Pinpoint the cell where the given text exists, returning its (x, y) midpoint coordinate. 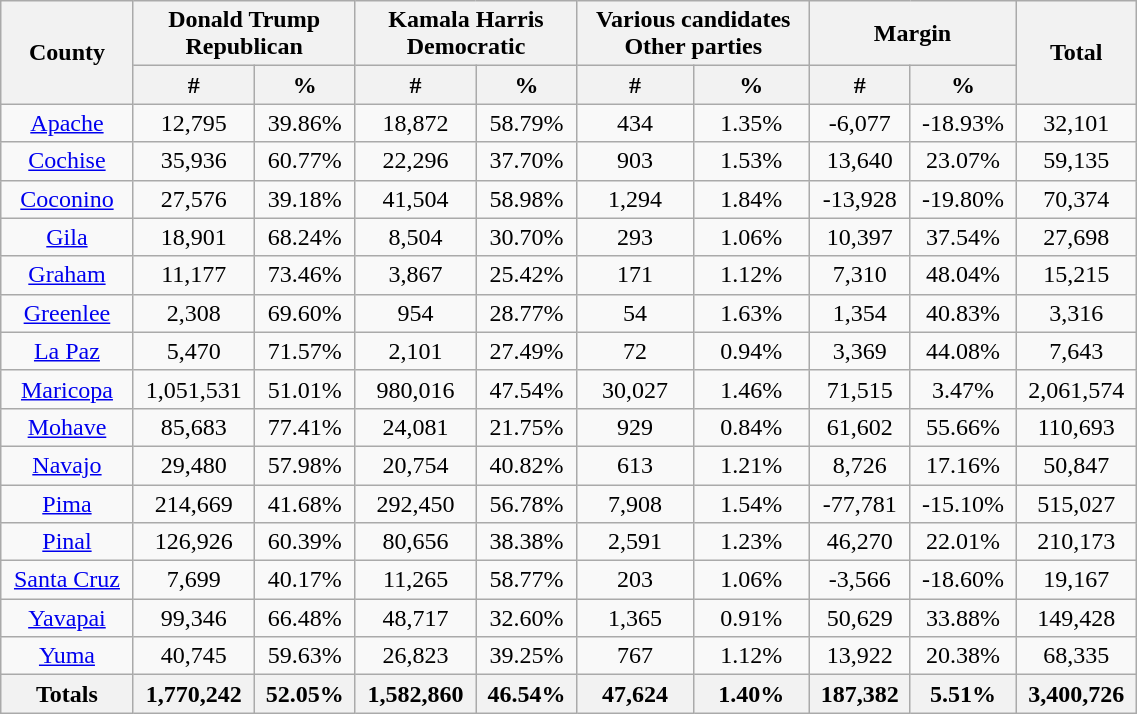
37.54% (962, 237)
Kamala HarrisDemocratic (466, 34)
613 (635, 465)
73.46% (304, 275)
28.77% (526, 313)
126,926 (194, 542)
Yavapai (67, 618)
22.01% (962, 542)
32.60% (526, 618)
0.91% (751, 618)
767 (635, 656)
1.35% (751, 123)
County (67, 52)
19,167 (1076, 580)
47,624 (635, 694)
71.57% (304, 351)
3.47% (962, 389)
48.04% (962, 275)
110,693 (1076, 427)
149,428 (1076, 618)
33.88% (962, 618)
58.98% (526, 199)
20,754 (416, 465)
Greenlee (67, 313)
8,504 (416, 237)
41,504 (416, 199)
11,177 (194, 275)
22,296 (416, 161)
187,382 (860, 694)
71,515 (860, 389)
48,717 (416, 618)
1,294 (635, 199)
70,374 (1076, 199)
3,369 (860, 351)
1.54% (751, 503)
1,582,860 (416, 694)
51.01% (304, 389)
30.70% (526, 237)
903 (635, 161)
3,867 (416, 275)
41.68% (304, 503)
292,450 (416, 503)
2,591 (635, 542)
69.60% (304, 313)
1.46% (751, 389)
1.23% (751, 542)
929 (635, 427)
-18.93% (962, 123)
27,576 (194, 199)
80,656 (416, 542)
515,027 (1076, 503)
2,101 (416, 351)
13,640 (860, 161)
23.07% (962, 161)
293 (635, 237)
40,745 (194, 656)
1,770,242 (194, 694)
203 (635, 580)
26,823 (416, 656)
50,847 (1076, 465)
68.24% (304, 237)
50,629 (860, 618)
44.08% (962, 351)
39.86% (304, 123)
Mohave (67, 427)
980,016 (416, 389)
3,400,726 (1076, 694)
29,480 (194, 465)
0.94% (751, 351)
57.98% (304, 465)
171 (635, 275)
30,027 (635, 389)
10,397 (860, 237)
61,602 (860, 427)
5,470 (194, 351)
47.54% (526, 389)
15,215 (1076, 275)
-13,928 (860, 199)
56.78% (526, 503)
-3,566 (860, 580)
Pinal (67, 542)
24,081 (416, 427)
Navajo (67, 465)
Margin (912, 34)
Graham (67, 275)
59,135 (1076, 161)
39.18% (304, 199)
35,936 (194, 161)
8,726 (860, 465)
58.77% (526, 580)
40.83% (962, 313)
72 (635, 351)
39.25% (526, 656)
40.82% (526, 465)
Santa Cruz (67, 580)
1.40% (751, 694)
1,051,531 (194, 389)
59.63% (304, 656)
Yuma (67, 656)
Donald TrumpRepublican (244, 34)
1.63% (751, 313)
25.42% (526, 275)
Total (1076, 52)
7,643 (1076, 351)
Totals (67, 694)
7,310 (860, 275)
32,101 (1076, 123)
434 (635, 123)
1,365 (635, 618)
85,683 (194, 427)
2,061,574 (1076, 389)
99,346 (194, 618)
954 (416, 313)
-77,781 (860, 503)
68,335 (1076, 656)
27.49% (526, 351)
17.16% (962, 465)
La Paz (67, 351)
46,270 (860, 542)
60.77% (304, 161)
Maricopa (67, 389)
7,699 (194, 580)
60.39% (304, 542)
37.70% (526, 161)
1,354 (860, 313)
18,901 (194, 237)
40.17% (304, 580)
214,669 (194, 503)
13,922 (860, 656)
58.79% (526, 123)
2,308 (194, 313)
-6,077 (860, 123)
-15.10% (962, 503)
18,872 (416, 123)
1.53% (751, 161)
11,265 (416, 580)
Various candidatesOther parties (694, 34)
-18.60% (962, 580)
Cochise (67, 161)
Apache (67, 123)
7,908 (635, 503)
52.05% (304, 694)
1.21% (751, 465)
21.75% (526, 427)
3,316 (1076, 313)
77.41% (304, 427)
54 (635, 313)
38.38% (526, 542)
Coconino (67, 199)
55.66% (962, 427)
0.84% (751, 427)
46.54% (526, 694)
Pima (67, 503)
210,173 (1076, 542)
27,698 (1076, 237)
-19.80% (962, 199)
20.38% (962, 656)
12,795 (194, 123)
5.51% (962, 694)
1.84% (751, 199)
66.48% (304, 618)
Gila (67, 237)
